Scan for the cell matching the given text and deliver its (x, y) coordinate at center. 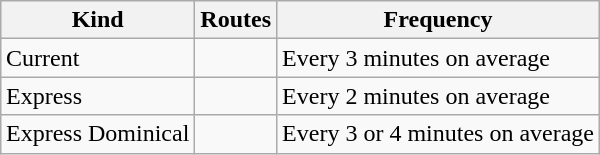
Express (97, 96)
Every 3 or 4 minutes on average (438, 134)
Express Dominical (97, 134)
Routes (236, 20)
Kind (97, 20)
Frequency (438, 20)
Every 3 minutes on average (438, 58)
Every 2 minutes on average (438, 96)
Current (97, 58)
